Find where the given text appears and provide that cell's center as [X, Y] coordinate. 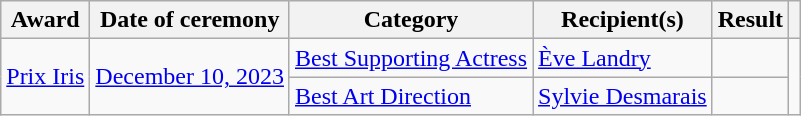
Ève Landry [623, 58]
Prix Iris [46, 77]
Best Art Direction [410, 96]
Result [750, 20]
Sylvie Desmarais [623, 96]
Best Supporting Actress [410, 58]
Category [410, 20]
Recipient(s) [623, 20]
Date of ceremony [190, 20]
December 10, 2023 [190, 77]
Award [46, 20]
